Capture the cell that displays the provided text and extract its (x, y) central coordinate. 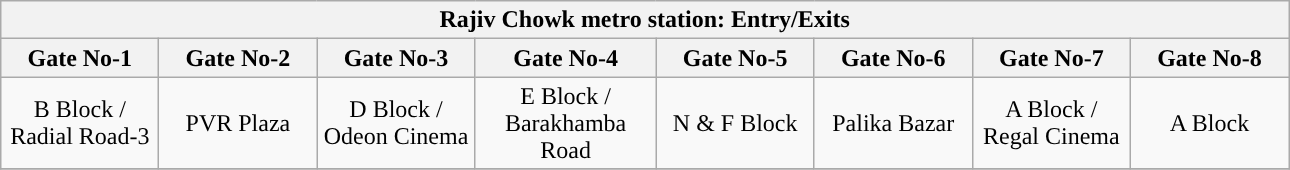
Gate No-1 (80, 58)
E Block / Barakhamba Road (566, 123)
Gate No-6 (893, 58)
Gate No-4 (566, 58)
Rajiv Chowk metro station: Entry/Exits (645, 20)
Gate No-2 (238, 58)
Palika Bazar (893, 123)
Gate No-8 (1209, 58)
N & F Block (735, 123)
D Block / Odeon Cinema (396, 123)
Gate No-5 (735, 58)
B Block / Radial Road-3 (80, 123)
A Block (1209, 123)
A Block / Regal Cinema (1051, 123)
Gate No-3 (396, 58)
Gate No-7 (1051, 58)
PVR Plaza (238, 123)
